Pinpoint the cell where the given text exists, returning its (X, Y) midpoint coordinate. 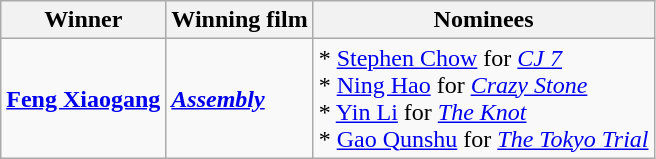
* Stephen Chow for CJ 7 * Ning Hao for Crazy Stone * Yin Li for The Knot * Gao Qunshu for The Tokyo Trial (484, 98)
Feng Xiaogang (84, 98)
Winner (84, 20)
Nominees (484, 20)
Winning film (240, 20)
Assembly (240, 98)
